Capture the cell that displays the provided text and extract its (x, y) central coordinate. 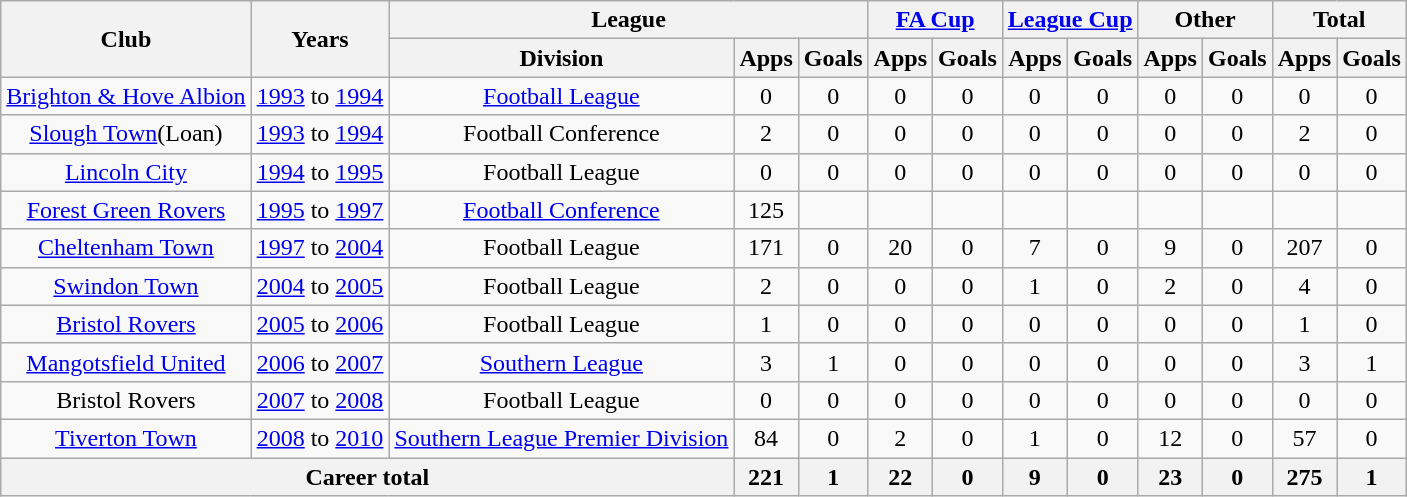
2004 to 2005 (320, 286)
Lincoln City (126, 172)
207 (1304, 248)
20 (900, 248)
Slough Town(Loan) (126, 134)
Forest Green Rovers (126, 210)
275 (1304, 477)
2005 to 2006 (320, 324)
23 (1170, 477)
Southern League (562, 362)
4 (1304, 286)
Total (1339, 20)
171 (766, 248)
Division (562, 58)
57 (1304, 438)
Tiverton Town (126, 438)
7 (1034, 248)
Other (1205, 20)
League Cup (1070, 20)
1997 to 2004 (320, 248)
2007 to 2008 (320, 400)
12 (1170, 438)
2008 to 2010 (320, 438)
Club (126, 39)
221 (766, 477)
Career total (368, 477)
1994 to 1995 (320, 172)
84 (766, 438)
FA Cup (935, 20)
Brighton & Hove Albion (126, 96)
Cheltenham Town (126, 248)
Swindon Town (126, 286)
Southern League Premier Division (562, 438)
1995 to 1997 (320, 210)
Mangotsfield United (126, 362)
125 (766, 210)
2006 to 2007 (320, 362)
Years (320, 39)
22 (900, 477)
League (628, 20)
